Pinpoint the cell where the given text exists, returning its (X, Y) midpoint coordinate. 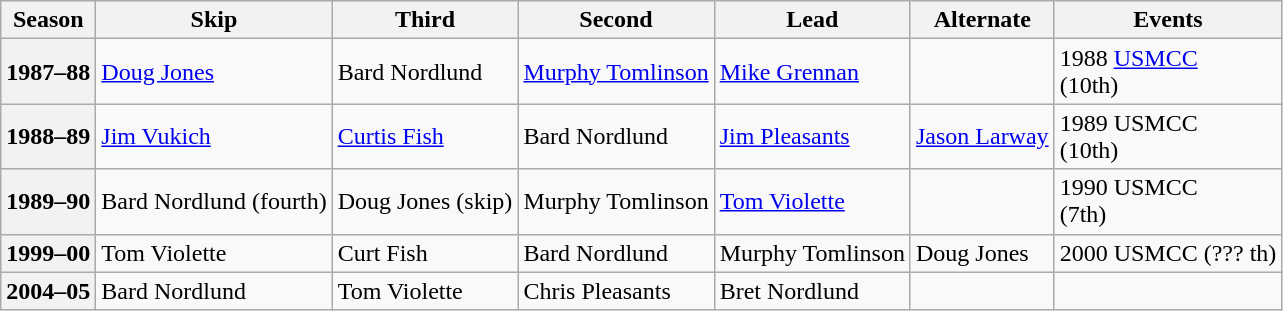
Curt Fish (425, 253)
1988–89 (48, 136)
Mike Grennan (812, 72)
Third (425, 20)
Bard Nordlund (fourth) (214, 202)
1990 USMCC (7th) (1168, 202)
Bret Nordlund (812, 291)
2000 USMCC (??? th) (1168, 253)
Lead (812, 20)
2004–05 (48, 291)
Alternate (982, 20)
Jim Pleasants (812, 136)
Chris Pleasants (616, 291)
Season (48, 20)
Skip (214, 20)
Doug Jones (skip) (425, 202)
Events (1168, 20)
1989–90 (48, 202)
1988 USMCC (10th) (1168, 72)
1999–00 (48, 253)
1989 USMCC (10th) (1168, 136)
Second (616, 20)
Jim Vukich (214, 136)
Jason Larway (982, 136)
Curtis Fish (425, 136)
1987–88 (48, 72)
